Determine the (X, Y) coordinate at the center of the cell enclosing the given text.  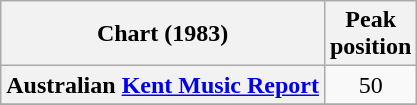
Australian Kent Music Report (163, 85)
Chart (1983) (163, 34)
Peakposition (370, 34)
50 (370, 85)
